Detect which cell encompasses the target text, then output its (x, y) center coordinate. 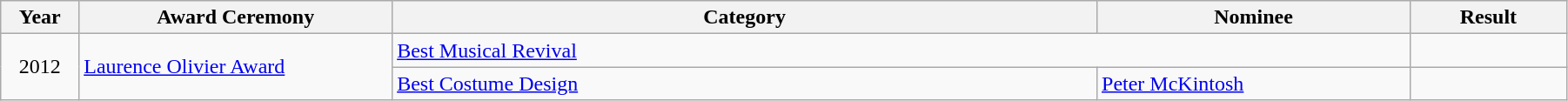
2012 (40, 67)
Laurence Olivier Award (236, 67)
Year (40, 17)
Nominee (1254, 17)
Result (1488, 17)
Award Ceremony (236, 17)
Category (745, 17)
Best Costume Design (745, 84)
Peter McKintosh (1254, 84)
Best Musical Revival (901, 50)
